Locate the cell with the specified text and output its [X, Y] center coordinate. 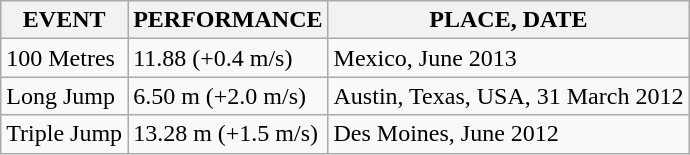
11.88 (+0.4 m/s) [228, 58]
100 Metres [64, 58]
Triple Jump [64, 134]
Mexico, June 2013 [508, 58]
13.28 m (+1.5 m/s) [228, 134]
PLACE, DATE [508, 20]
6.50 m (+2.0 m/s) [228, 96]
PERFORMANCE [228, 20]
Long Jump [64, 96]
EVENT [64, 20]
Austin, Texas, USA, 31 March 2012 [508, 96]
Des Moines, June 2012 [508, 134]
